From the cell containing the given text, extract its center point as (X, Y) coordinate. 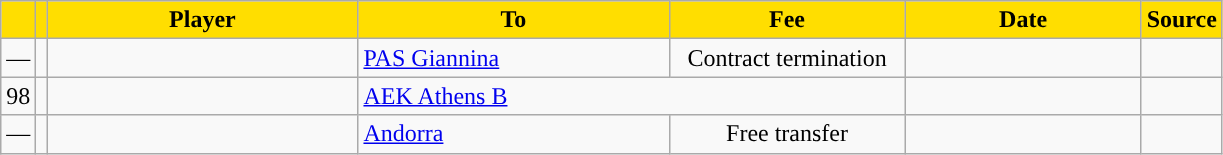
98 (18, 96)
Contract termination (787, 58)
AEK Athens Β (632, 96)
Player (202, 20)
Free transfer (787, 134)
PAS Giannina (514, 58)
Fee (787, 20)
To (514, 20)
Source (1182, 20)
Date (1023, 20)
Andorra (514, 134)
